Detect which cell encompasses the target text, then output its [x, y] center coordinate. 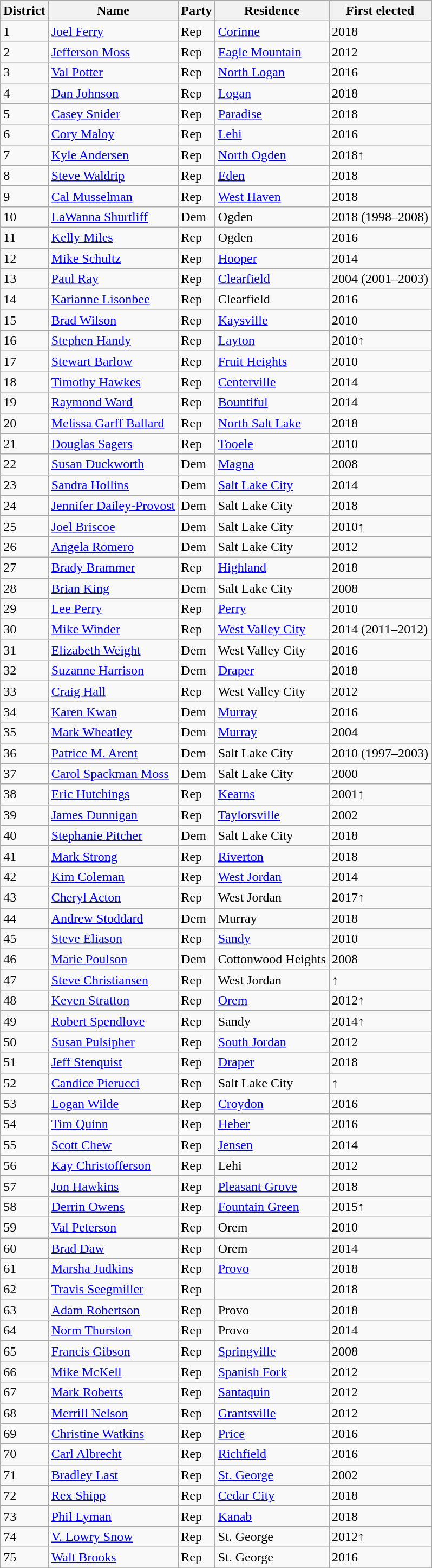
Andrew Stoddard [113, 918]
33 [24, 691]
9 [24, 196]
42 [24, 877]
Joel Briscoe [113, 526]
Joel Ferry [113, 31]
Kaysville [272, 320]
Riverton [272, 856]
68 [24, 1413]
39 [24, 815]
Fruit Heights [272, 361]
27 [24, 567]
70 [24, 1454]
Mike Schultz [113, 258]
Dan Johnson [113, 93]
2004 [380, 733]
29 [24, 609]
Craig Hall [113, 691]
Susan Pulsipher [113, 1042]
Marie Poulson [113, 960]
Centerville [272, 382]
Santaquin [272, 1392]
Patrice M. Arent [113, 753]
Cal Musselman [113, 196]
7 [24, 155]
Jeff Stenquist [113, 1062]
75 [24, 1557]
16 [24, 341]
Susan Duckworth [113, 464]
51 [24, 1062]
48 [24, 1001]
25 [24, 526]
2000 [380, 774]
Springville [272, 1351]
43 [24, 897]
Raymond Ward [113, 403]
65 [24, 1351]
Casey Snider [113, 114]
Melissa Garff Ballard [113, 423]
Name [113, 11]
Residence [272, 11]
Grantsville [272, 1413]
47 [24, 980]
North Logan [272, 73]
Derrin Owens [113, 1207]
30 [24, 630]
Sandra Hollins [113, 485]
Magna [272, 464]
23 [24, 485]
Kanab [272, 1516]
Val Peterson [113, 1227]
2015↑ [380, 1207]
2010 (1997–2003) [380, 753]
4 [24, 93]
Candice Pierucci [113, 1083]
24 [24, 506]
14 [24, 300]
Spanish Fork [272, 1372]
Angela Romero [113, 547]
Eden [272, 176]
Price [272, 1434]
10 [24, 217]
Timothy Hawkes [113, 382]
Jennifer Dailey-Provost [113, 506]
58 [24, 1207]
44 [24, 918]
Kelly Miles [113, 237]
72 [24, 1495]
6 [24, 134]
Kim Coleman [113, 877]
Steve Christiansen [113, 980]
59 [24, 1227]
Merrill Nelson [113, 1413]
Heber [272, 1124]
Jensen [272, 1145]
2014 (2011–2012) [380, 630]
28 [24, 588]
Stephanie Pitcher [113, 835]
11 [24, 237]
Robert Spendlove [113, 1021]
26 [24, 547]
2014↑ [380, 1021]
Cedar City [272, 1495]
74 [24, 1537]
Scott Chew [113, 1145]
Mark Wheatley [113, 733]
31 [24, 650]
Lee Perry [113, 609]
61 [24, 1269]
21 [24, 444]
Highland [272, 567]
West Haven [272, 196]
Tim Quinn [113, 1124]
North Salt Lake [272, 423]
Brad Wilson [113, 320]
20 [24, 423]
71 [24, 1475]
Val Potter [113, 73]
Francis Gibson [113, 1351]
17 [24, 361]
Karen Kwan [113, 712]
Taylorsville [272, 815]
46 [24, 960]
56 [24, 1165]
66 [24, 1372]
Mark Roberts [113, 1392]
Mike McKell [113, 1372]
53 [24, 1104]
Logan [272, 93]
1 [24, 31]
Christine Watkins [113, 1434]
Brian King [113, 588]
Elizabeth Weight [113, 650]
22 [24, 464]
Croydon [272, 1104]
Stewart Barlow [113, 361]
60 [24, 1248]
Walt Brooks [113, 1557]
38 [24, 794]
Suzanne Harrison [113, 671]
LaWanna Shurtliff [113, 217]
Fountain Green [272, 1207]
63 [24, 1310]
2018 (1998–2008) [380, 217]
2001↑ [380, 794]
Douglas Sagers [113, 444]
Logan Wilde [113, 1104]
Cory Maloy [113, 134]
Mark Strong [113, 856]
District [24, 11]
41 [24, 856]
Steve Waldrip [113, 176]
Corinne [272, 31]
45 [24, 939]
Cheryl Acton [113, 897]
Paradise [272, 114]
Kyle Andersen [113, 155]
V. Lowry Snow [113, 1537]
Eric Hutchings [113, 794]
Perry [272, 609]
12 [24, 258]
Kay Christofferson [113, 1165]
Stephen Handy [113, 341]
Tooele [272, 444]
2018↑ [380, 155]
Carol Spackman Moss [113, 774]
Keven Stratton [113, 1001]
36 [24, 753]
2004 (2001–2003) [380, 279]
Hooper [272, 258]
Paul Ray [113, 279]
Phil Lyman [113, 1516]
Layton [272, 341]
57 [24, 1186]
62 [24, 1290]
3 [24, 73]
South Jordan [272, 1042]
35 [24, 733]
52 [24, 1083]
Party [197, 11]
Bountiful [272, 403]
First elected [380, 11]
32 [24, 671]
19 [24, 403]
North Ogden [272, 155]
Pleasant Grove [272, 1186]
Rex Shipp [113, 1495]
Richfield [272, 1454]
Bradley Last [113, 1475]
Adam Robertson [113, 1310]
37 [24, 774]
69 [24, 1434]
Travis Seegmiller [113, 1290]
15 [24, 320]
Karianne Lisonbee [113, 300]
55 [24, 1145]
Carl Albrecht [113, 1454]
8 [24, 176]
Cottonwood Heights [272, 960]
50 [24, 1042]
Brad Daw [113, 1248]
Jon Hawkins [113, 1186]
40 [24, 835]
54 [24, 1124]
Steve Eliason [113, 939]
Norm Thurston [113, 1331]
49 [24, 1021]
13 [24, 279]
James Dunnigan [113, 815]
2 [24, 52]
Mike Winder [113, 630]
Eagle Mountain [272, 52]
Kearns [272, 794]
Jefferson Moss [113, 52]
5 [24, 114]
18 [24, 382]
34 [24, 712]
67 [24, 1392]
64 [24, 1331]
Marsha Judkins [113, 1269]
73 [24, 1516]
2017↑ [380, 897]
Brady Brammer [113, 567]
